Return the [x, y] coordinate for the center point of the cell that contains the specified text.  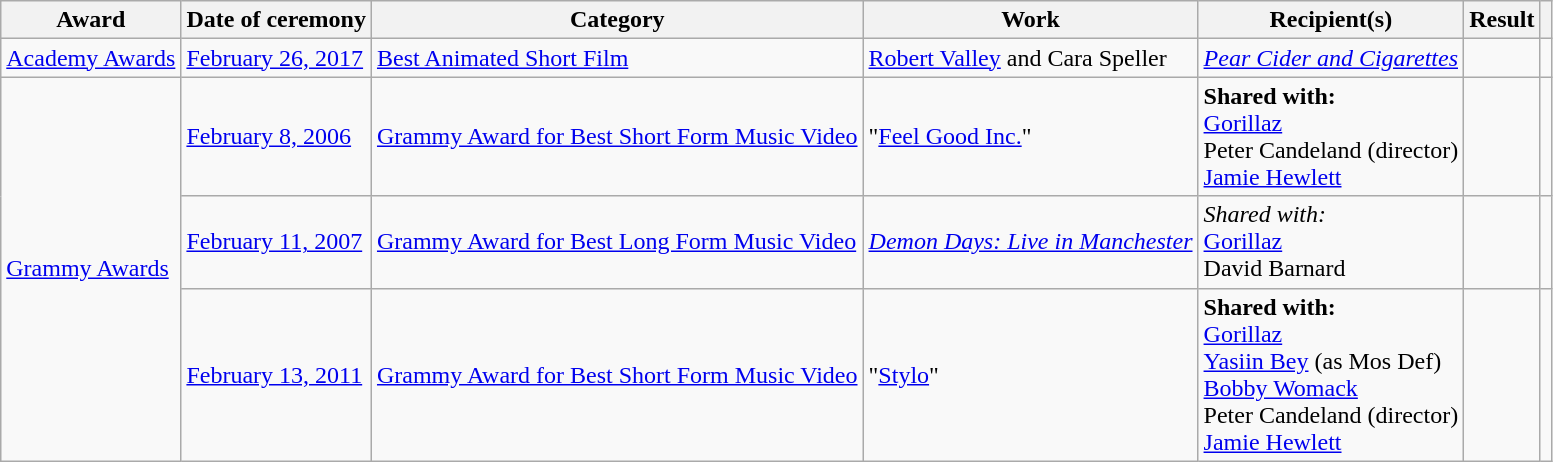
"Stylo" [1030, 374]
Academy Awards [91, 58]
Demon Days: Live in Manchester [1030, 242]
Category [617, 20]
February 8, 2006 [276, 136]
Pear Cider and Cigarettes [1331, 58]
Shared with:GorillazYasiin Bey (as Mos Def)Bobby WomackPeter Candeland (director)Jamie Hewlett [1331, 374]
February 11, 2007 [276, 242]
February 26, 2017 [276, 58]
Award [91, 20]
"Feel Good Inc." [1030, 136]
Shared with:GorillazPeter Candeland (director)Jamie Hewlett [1331, 136]
Best Animated Short Film [617, 58]
February 13, 2011 [276, 374]
Recipient(s) [1331, 20]
Grammy Award for Best Long Form Music Video [617, 242]
Work [1030, 20]
Shared with:GorillazDavid Barnard [1331, 242]
Grammy Awards [91, 269]
Date of ceremony [276, 20]
Robert Valley and Cara Speller [1030, 58]
Result [1502, 20]
